Determine the (x, y) coordinate at the center of the cell enclosing the given text.  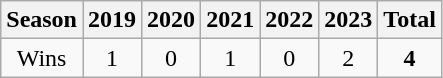
2023 (348, 20)
2019 (112, 20)
Wins (42, 58)
2 (348, 58)
2020 (172, 20)
Season (42, 20)
2021 (230, 20)
2022 (290, 20)
Total (410, 20)
4 (410, 58)
